From the cell containing the given text, extract its center point as [x, y] coordinate. 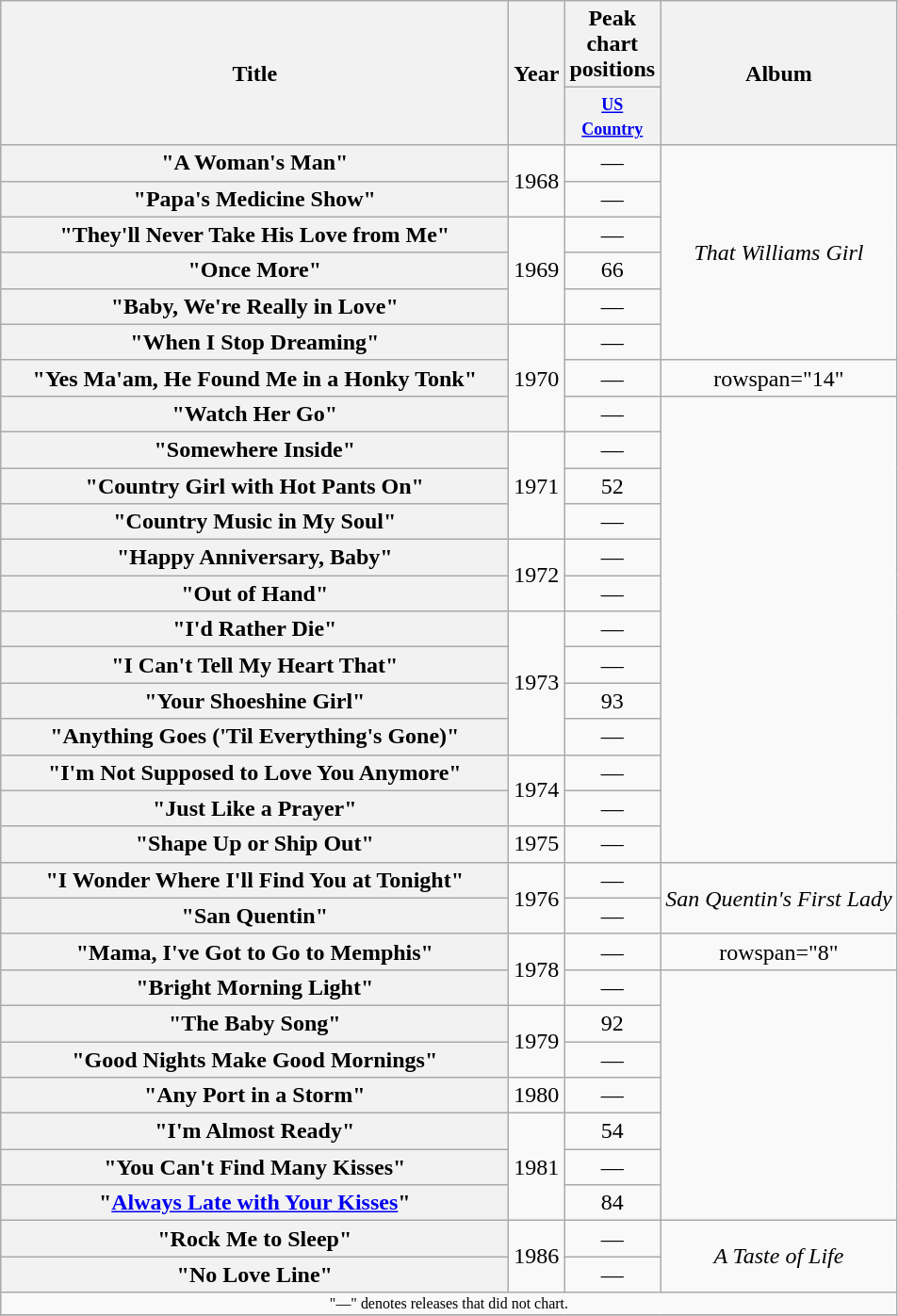
1976 [537, 898]
1979 [537, 1041]
"They'll Never Take His Love from Me" [254, 235]
"No Love Line" [254, 1275]
52 [612, 485]
"I'd Rather Die" [254, 629]
"Country Music in My Soul" [254, 522]
"Any Port in a Storm" [254, 1096]
66 [612, 270]
93 [612, 701]
Year [537, 73]
"Just Like a Prayer" [254, 808]
"Shape Up or Ship Out" [254, 844]
84 [612, 1203]
Peakchartpositions [612, 44]
1968 [537, 181]
rowspan="8" [779, 951]
Album [779, 73]
US Country [612, 117]
"—" denotes releases that did not chart. [449, 1304]
"San Quentin" [254, 916]
1975 [537, 844]
"Anything Goes ('Til Everything's Gone)" [254, 737]
"A Woman's Man" [254, 163]
92 [612, 1023]
1980 [537, 1096]
"Papa's Medicine Show" [254, 199]
1971 [537, 485]
"The Baby Song" [254, 1023]
"Mama, I've Got to Go to Memphis" [254, 951]
1978 [537, 969]
That Williams Girl [779, 252]
"I Wonder Where I'll Find You at Tonight" [254, 880]
San Quentin's First Lady [779, 898]
Title [254, 73]
1986 [537, 1257]
1973 [537, 683]
"Somewhere Inside" [254, 449]
"Once More" [254, 270]
"Out of Hand" [254, 593]
"I'm Almost Ready" [254, 1131]
54 [612, 1131]
"I'm Not Supposed to Love You Anymore" [254, 772]
"Always Late with Your Kisses" [254, 1203]
"You Can't Find Many Kisses" [254, 1167]
1974 [537, 790]
A Taste of Life [779, 1257]
"When I Stop Dreaming" [254, 342]
1969 [537, 270]
rowspan="14" [779, 378]
1981 [537, 1167]
"Bright Morning Light" [254, 987]
1970 [537, 378]
"Rock Me to Sleep" [254, 1239]
1972 [537, 576]
"Country Girl with Hot Pants On" [254, 485]
"Happy Anniversary, Baby" [254, 558]
"Your Shoeshine Girl" [254, 701]
"Watch Her Go" [254, 414]
"I Can't Tell My Heart That" [254, 665]
"Baby, We're Really in Love" [254, 306]
"Good Nights Make Good Mornings" [254, 1060]
"Yes Ma'am, He Found Me in a Honky Tonk" [254, 378]
